Determine the [X, Y] coordinate at the center of the cell enclosing the given text.  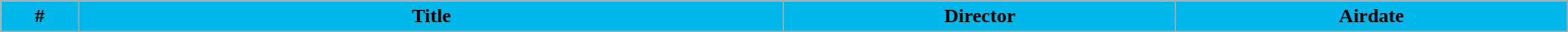
# [40, 16]
Airdate [1372, 16]
Title [432, 16]
Director [980, 16]
